Detect which cell encompasses the target text, then output its (X, Y) center coordinate. 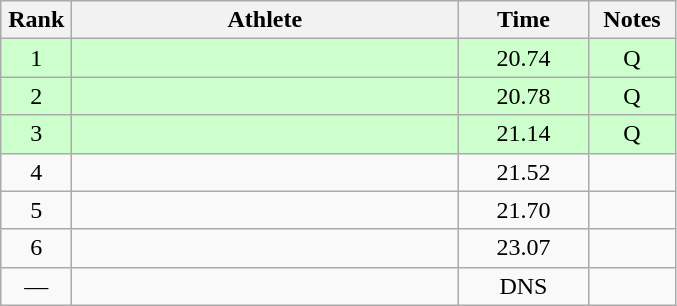
21.70 (524, 210)
DNS (524, 286)
— (36, 286)
2 (36, 96)
Time (524, 20)
3 (36, 134)
20.74 (524, 58)
20.78 (524, 96)
Athlete (265, 20)
Notes (632, 20)
21.52 (524, 172)
1 (36, 58)
Rank (36, 20)
5 (36, 210)
21.14 (524, 134)
6 (36, 248)
4 (36, 172)
23.07 (524, 248)
